Pinpoint the cell where the given text exists, returning its [X, Y] midpoint coordinate. 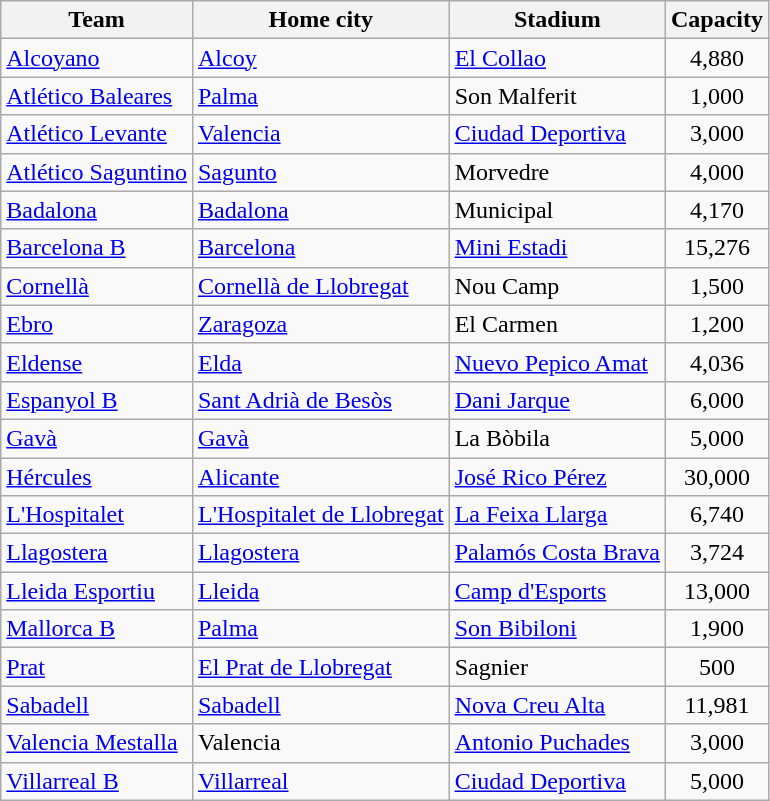
4,036 [716, 362]
1,500 [716, 286]
Alcoy [320, 58]
Cornellà de Llobregat [320, 286]
Nou Camp [557, 286]
José Rico Pérez [557, 477]
Alcoyano [97, 58]
11,981 [716, 705]
Mallorca B [97, 629]
Atlético Baleares [97, 96]
Ebro [97, 324]
Son Malferit [557, 96]
Villarreal [320, 781]
Palamós Costa Brava [557, 553]
30,000 [716, 477]
Sant Adrià de Besòs [320, 400]
15,276 [716, 248]
Espanyol B [97, 400]
4,000 [716, 172]
Atlético Saguntino [97, 172]
L'Hospitalet de Llobregat [320, 515]
L'Hospitalet [97, 515]
Alicante [320, 477]
Camp d'Esports [557, 591]
500 [716, 667]
Team [97, 20]
Hércules [97, 477]
Municipal [557, 210]
El Collao [557, 58]
Barcelona B [97, 248]
3,724 [716, 553]
Zaragoza [320, 324]
Elda [320, 362]
1,000 [716, 96]
Sagnier [557, 667]
Dani Jarque [557, 400]
Cornellà [97, 286]
6,740 [716, 515]
Atlético Levante [97, 134]
Mini Estadi [557, 248]
Lleida Esportiu [97, 591]
6,000 [716, 400]
Barcelona [320, 248]
4,170 [716, 210]
4,880 [716, 58]
Prat [97, 667]
Home city [320, 20]
Antonio Puchades [557, 743]
1,900 [716, 629]
El Prat de Llobregat [320, 667]
Morvedre [557, 172]
Sagunto [320, 172]
La Bòbila [557, 438]
Nuevo Pepico Amat [557, 362]
13,000 [716, 591]
Son Bibiloni [557, 629]
Villarreal B [97, 781]
Capacity [716, 20]
Valencia Mestalla [97, 743]
El Carmen [557, 324]
La Feixa Llarga [557, 515]
Nova Creu Alta [557, 705]
Stadium [557, 20]
Eldense [97, 362]
1,200 [716, 324]
Lleida [320, 591]
